Detect which cell encompasses the target text, then output its [X, Y] center coordinate. 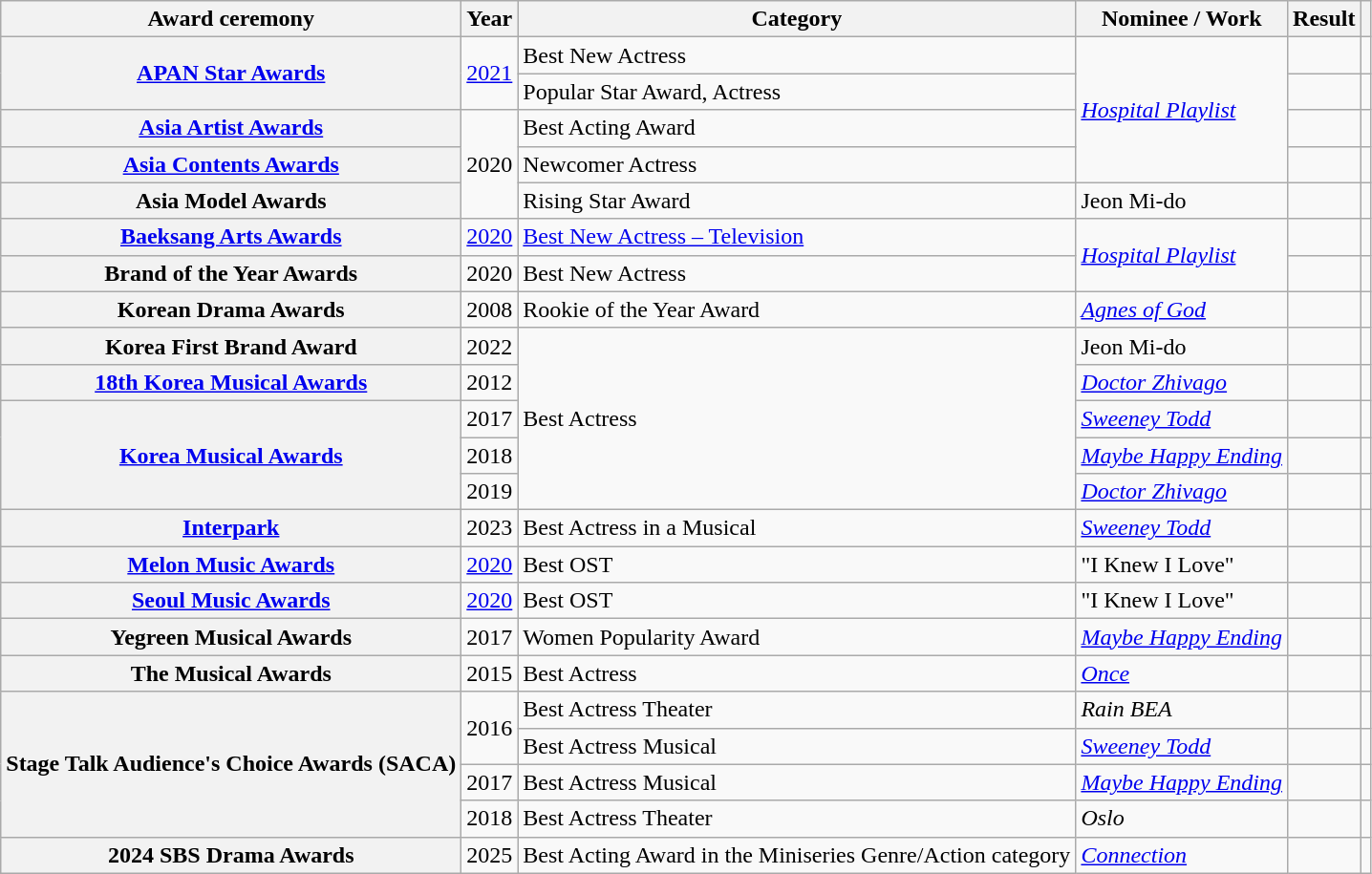
Asia Contents Awards [231, 164]
Stage Talk Audience's Choice Awards (SACA) [231, 764]
Popular Star Award, Actress [797, 92]
Asia Artist Awards [231, 128]
Award ceremony [231, 19]
Category [797, 19]
2022 [489, 346]
Result [1324, 19]
Korea First Brand Award [231, 346]
Best Acting Award in the Miniseries Genre/Action category [797, 855]
Agnes of God [1182, 309]
2021 [489, 74]
Women Popularity Award [797, 637]
2012 [489, 382]
Newcomer Actress [797, 164]
Nominee / Work [1182, 19]
Best Actress in a Musical [797, 528]
2015 [489, 673]
2025 [489, 855]
2008 [489, 309]
18th Korea Musical Awards [231, 382]
Interpark [231, 528]
Korean Drama Awards [231, 309]
Rising Star Award [797, 201]
Rain BEA [1182, 710]
2024 SBS Drama Awards [231, 855]
The Musical Awards [231, 673]
2023 [489, 528]
Best Acting Award [797, 128]
Oslo [1182, 819]
Korea Musical Awards [231, 455]
Connection [1182, 855]
Brand of the Year Awards [231, 273]
2016 [489, 728]
2019 [489, 492]
Asia Model Awards [231, 201]
Once [1182, 673]
Melon Music Awards [231, 565]
Rookie of the Year Award [797, 309]
Baeksang Arts Awards [231, 237]
Yegreen Musical Awards [231, 637]
APAN Star Awards [231, 74]
Seoul Music Awards [231, 601]
Year [489, 19]
Best New Actress – Television [797, 237]
